Locate the cell with the specified text and output its (x, y) center coordinate. 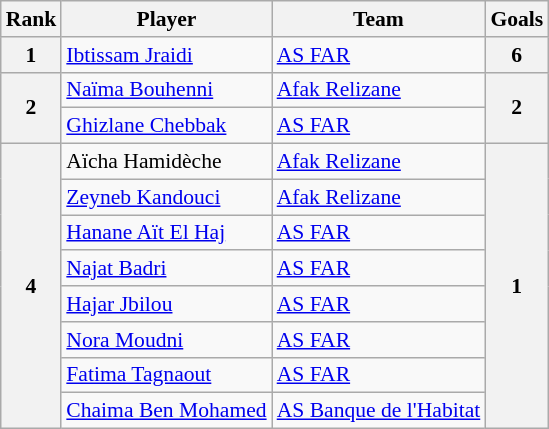
Aïcha Hamidèche (166, 162)
AS Banque de l'Habitat (379, 411)
Chaima Ben Mohamed (166, 411)
Nora Moudni (166, 340)
Hanane Aït El Haj (166, 233)
Naïma Bouhenni (166, 90)
Najat Badri (166, 269)
Rank (32, 19)
Fatima Tagnaout (166, 375)
4 (32, 286)
Hajar Jbilou (166, 304)
Team (379, 19)
Ghizlane Chebbak (166, 126)
Goals (516, 19)
6 (516, 55)
Player (166, 19)
Ibtissam Jraidi (166, 55)
Zeyneb Kandouci (166, 197)
